Extract the [X, Y] coordinate from the center of the cell holding the provided text.  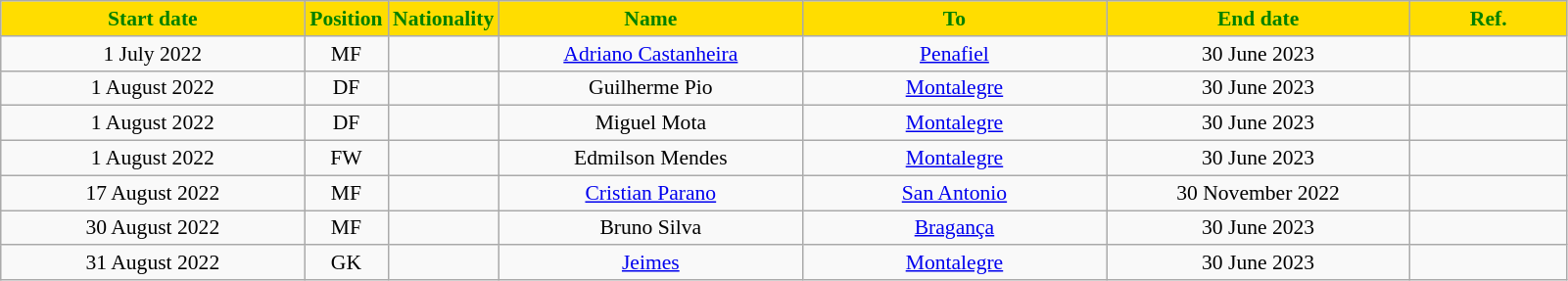
Nationality [443, 19]
Name [650, 19]
Start date [153, 19]
To [954, 19]
30 August 2022 [153, 228]
Penafiel [954, 54]
San Antonio [954, 193]
FW [347, 159]
Bruno Silva [650, 228]
Guilherme Pio [650, 88]
Jeimes [650, 263]
Position [347, 19]
GK [347, 263]
Edmilson Mendes [650, 159]
Ref. [1489, 19]
30 November 2022 [1259, 193]
Adriano Castanheira [650, 54]
Bragança [954, 228]
End date [1259, 19]
1 July 2022 [153, 54]
17 August 2022 [153, 193]
31 August 2022 [153, 263]
Cristian Parano [650, 193]
Miguel Mota [650, 123]
